Output the (x, y) coordinate of the center of the cell containing the given text.  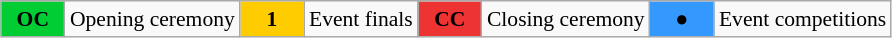
1 (272, 19)
Closing ceremony (566, 19)
Event finals (361, 19)
Event competitions (802, 19)
● (682, 19)
Opening ceremony (152, 19)
OC (33, 19)
CC (450, 19)
